Find where the given text appears and provide that cell's center as [X, Y] coordinate. 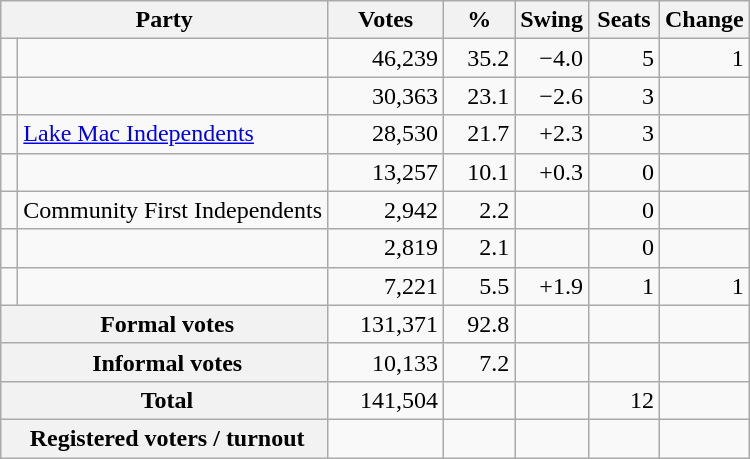
Swing [552, 20]
5.5 [480, 286]
10.1 [480, 172]
131,371 [386, 324]
10,133 [386, 362]
23.1 [480, 96]
46,239 [386, 58]
Informal votes [164, 362]
+2.3 [552, 134]
Lake Mac Independents [173, 134]
92.8 [480, 324]
2.2 [480, 210]
−2.6 [552, 96]
Registered voters / turnout [164, 438]
Votes [386, 20]
13,257 [386, 172]
Formal votes [164, 324]
7,221 [386, 286]
7.2 [480, 362]
2,819 [386, 248]
5 [624, 58]
Party [164, 20]
21.7 [480, 134]
2.1 [480, 248]
2,942 [386, 210]
35.2 [480, 58]
+1.9 [552, 286]
12 [624, 400]
28,530 [386, 134]
% [480, 20]
141,504 [386, 400]
Change [704, 20]
Community First Independents [173, 210]
+0.3 [552, 172]
30,363 [386, 96]
Total [164, 400]
−4.0 [552, 58]
Seats [624, 20]
